Pinpoint the cell where the given text exists, returning its [x, y] midpoint coordinate. 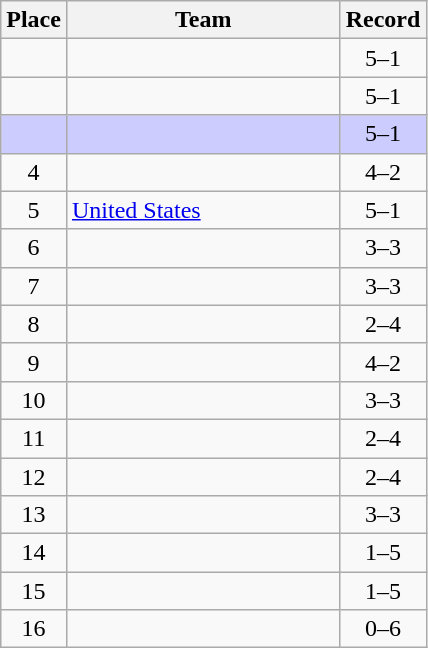
5 [34, 210]
13 [34, 515]
16 [34, 629]
15 [34, 591]
Record [383, 20]
6 [34, 248]
10 [34, 400]
4 [34, 172]
7 [34, 286]
9 [34, 362]
8 [34, 324]
0–6 [383, 629]
Place [34, 20]
11 [34, 438]
12 [34, 477]
United States [203, 210]
Team [203, 20]
14 [34, 553]
